For the text-containing cell, return its midpoint in (X, Y) coordinate format. 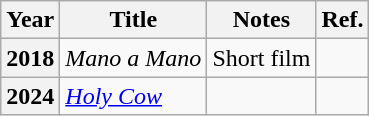
Holy Cow (134, 96)
Mano a Mano (134, 58)
Ref. (342, 20)
2024 (30, 96)
Year (30, 20)
Title (134, 20)
Notes (262, 20)
2018 (30, 58)
Short film (262, 58)
